Pinpoint the cell where the given text exists, returning its (x, y) midpoint coordinate. 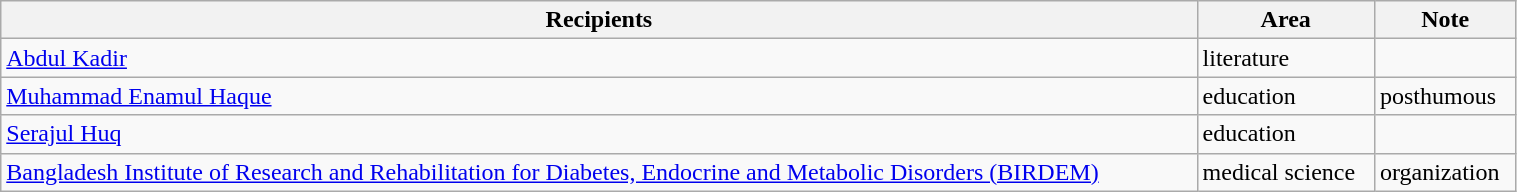
Note (1445, 20)
Bangladesh Institute of Research and Rehabilitation for Diabetes, Endocrine and Metabolic Disorders (BIRDEM) (599, 172)
organization (1445, 172)
Area (1286, 20)
medical science (1286, 172)
posthumous (1445, 96)
Abdul Kadir (599, 58)
Recipients (599, 20)
Muhammad Enamul Haque (599, 96)
Serajul Huq (599, 134)
literature (1286, 58)
